Find where the given text appears and provide that cell's center as [X, Y] coordinate. 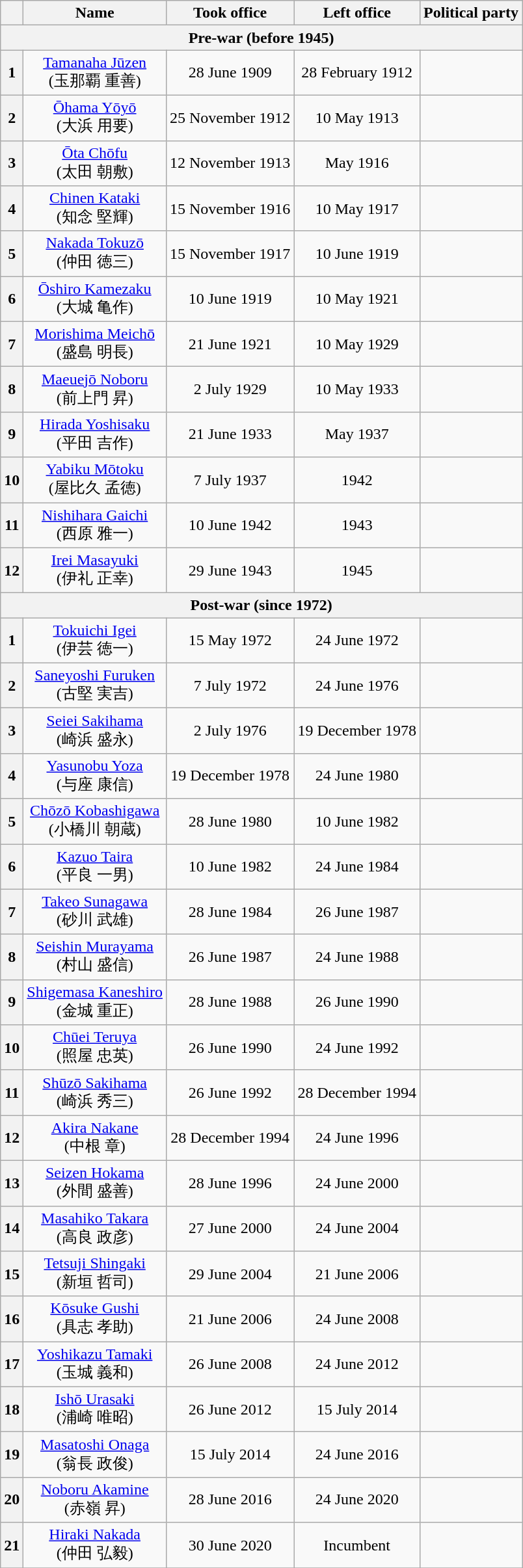
Hiraki Nakada(仲田 弘毅) [95, 1545]
Nakada Tokuzō(仲田 徳三) [95, 254]
28 February 1912 [357, 73]
21 June 1921 [230, 344]
Noboru Akamine(赤嶺 昇) [95, 1500]
Name [95, 13]
Irei Masayuki(伊礼 正幸) [95, 570]
1943 [357, 525]
10 May 1933 [357, 390]
Shūzō Sakihama(崎浜 秀三) [95, 1093]
May 1916 [357, 163]
24 June 2000 [357, 1183]
May 1937 [357, 434]
2 July 1929 [230, 390]
Saneyoshi Furuken(古堅 実吉) [95, 685]
24 June 1992 [357, 1048]
Seiei Sakihama(崎浜 盛永) [95, 731]
16 [12, 1319]
24 June 1972 [357, 641]
26 June 2008 [230, 1364]
29 June 2004 [230, 1274]
Morishima Meichō(盛島 明長) [95, 344]
Incumbent [357, 1545]
10 May 1929 [357, 344]
13 [12, 1183]
Seishin Murayama(村山 盛信) [95, 957]
Chūei Teruya(照屋 忠英) [95, 1048]
24 June 1976 [357, 685]
24 June 2008 [357, 1319]
Masatoshi Onaga(翁長 政俊) [95, 1455]
17 [12, 1364]
Kazuo Taira(平良 一男) [95, 867]
Kōsuke Gushi(具志 孝助) [95, 1319]
Hirada Yoshisaku(平田 吉作) [95, 434]
Ōta Chōfu(太田 朝敷) [95, 163]
Akira Nakane(中根 章) [95, 1138]
26 June 2012 [230, 1409]
29 June 1943 [230, 570]
27 June 2000 [230, 1229]
24 June 1988 [357, 957]
28 June 1988 [230, 1002]
Tetsuji Shingaki(新垣 哲司) [95, 1274]
10 May 1913 [357, 118]
Ōhama Yōyō(大浜 用要) [95, 118]
24 June 2004 [357, 1229]
30 June 2020 [230, 1545]
14 [12, 1229]
Post-war (since 1972) [261, 605]
Seizen Hokama(外間 盛善) [95, 1183]
25 November 1912 [230, 118]
20 [12, 1500]
Took office [230, 13]
24 June 2012 [357, 1364]
Chinen Kataki(知念 堅輝) [95, 209]
Ishō Urasaki(浦崎 唯昭) [95, 1409]
15 November 1916 [230, 209]
10 May 1921 [357, 299]
26 June 1992 [230, 1093]
Maeuejō Noboru(前上門 昇) [95, 390]
Shigemasa Kaneshiro(金城 重正) [95, 1002]
Pre-war (before 1945) [261, 38]
24 June 1984 [357, 867]
7 July 1937 [230, 480]
Tamanaha Jūzen(玉那覇 重善) [95, 73]
28 June 1996 [230, 1183]
Tokuichi Igei(伊芸 徳一) [95, 641]
Masahiko Takara(高良 政彦) [95, 1229]
24 June 2020 [357, 1500]
10 May 1917 [357, 209]
Ōshiro Kamezaku(大城 亀作) [95, 299]
Chōzō Kobashigawa(小橋川 朝蔵) [95, 821]
Yasunobu Yoza(与座 康信) [95, 776]
18 [12, 1409]
12 November 1913 [230, 163]
7 July 1972 [230, 685]
Nishihara Gaichi(西原 雅一) [95, 525]
Political party [471, 13]
Left office [357, 13]
1945 [357, 570]
10 June 1942 [230, 525]
19 [12, 1455]
24 June 2016 [357, 1455]
2 July 1976 [230, 731]
24 June 1996 [357, 1138]
15 [12, 1274]
21 [12, 1545]
24 June 1980 [357, 776]
1942 [357, 480]
28 June 1909 [230, 73]
Takeo Sunagawa(砂川 武雄) [95, 912]
28 June 1980 [230, 821]
15 May 1972 [230, 641]
28 June 1984 [230, 912]
28 June 2016 [230, 1500]
15 November 1917 [230, 254]
21 June 1933 [230, 434]
Yoshikazu Tamaki(玉城 義和) [95, 1364]
Yabiku Mōtoku(屋比久 孟徳) [95, 480]
